Find where the given text appears and provide that cell's center as [x, y] coordinate. 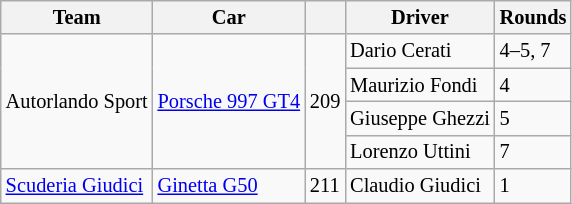
Dario Cerati [420, 51]
Scuderia Giudici [77, 186]
Rounds [534, 17]
211 [325, 186]
4 [534, 85]
209 [325, 102]
Porsche 997 GT4 [229, 102]
Autorlando Sport [77, 102]
1 [534, 186]
Maurizio Fondi [420, 85]
Car [229, 17]
Giuseppe Ghezzi [420, 118]
4–5, 7 [534, 51]
Claudio Giudici [420, 186]
Ginetta G50 [229, 186]
Lorenzo Uttini [420, 152]
7 [534, 152]
Team [77, 17]
5 [534, 118]
Driver [420, 17]
